Identify which cell holds the provided text, then report its (X, Y) central coordinate. 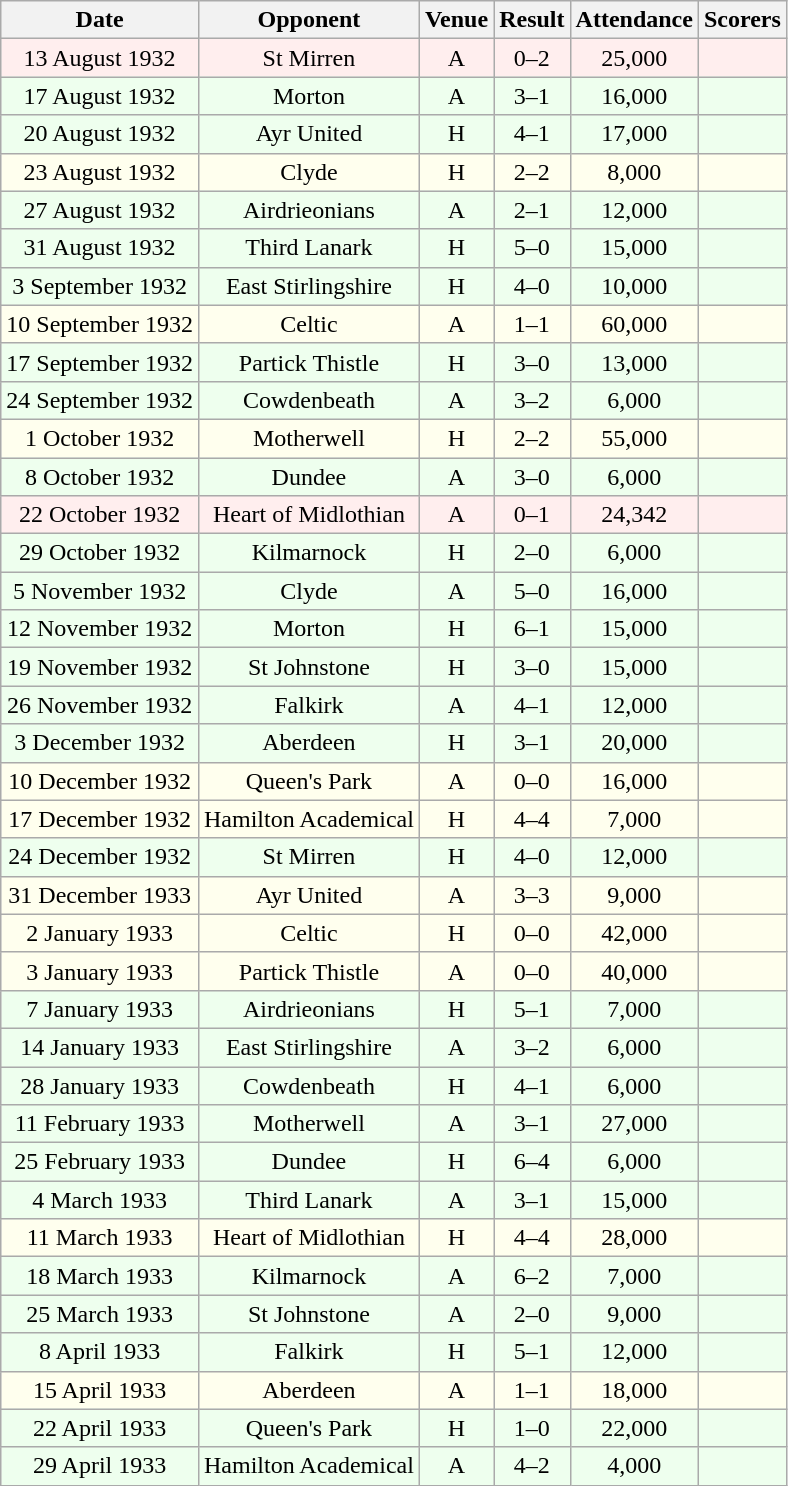
Date (100, 20)
27 August 1932 (100, 210)
25 March 1933 (100, 1314)
29 April 1933 (100, 1466)
8,000 (634, 172)
25,000 (634, 58)
1–0 (532, 1428)
Result (532, 20)
40,000 (634, 971)
17,000 (634, 134)
24,342 (634, 515)
2–1 (532, 210)
Venue (456, 20)
10,000 (634, 286)
3 September 1932 (100, 286)
24 September 1932 (100, 400)
4–2 (532, 1466)
29 October 1932 (100, 553)
10 December 1932 (100, 781)
42,000 (634, 933)
Opponent (308, 20)
13 August 1932 (100, 58)
60,000 (634, 324)
8 April 1933 (100, 1352)
22 October 1932 (100, 515)
28 January 1933 (100, 1085)
55,000 (634, 438)
10 September 1932 (100, 324)
Scorers (742, 20)
18,000 (634, 1390)
0–1 (532, 515)
23 August 1932 (100, 172)
18 March 1933 (100, 1276)
4 March 1933 (100, 1200)
12 November 1932 (100, 629)
17 September 1932 (100, 362)
17 August 1932 (100, 96)
22,000 (634, 1428)
20 August 1932 (100, 134)
4,000 (634, 1466)
26 November 1932 (100, 705)
28,000 (634, 1238)
8 October 1932 (100, 477)
11 February 1933 (100, 1124)
0–2 (532, 58)
6–1 (532, 629)
1 October 1932 (100, 438)
5 November 1932 (100, 591)
11 March 1933 (100, 1238)
24 December 1932 (100, 857)
6–4 (532, 1162)
Attendance (634, 20)
31 December 1933 (100, 895)
3 December 1932 (100, 743)
25 February 1933 (100, 1162)
19 November 1932 (100, 667)
2 January 1933 (100, 933)
13,000 (634, 362)
22 April 1933 (100, 1428)
17 December 1932 (100, 819)
6–2 (532, 1276)
7 January 1933 (100, 1009)
31 August 1932 (100, 248)
20,000 (634, 743)
27,000 (634, 1124)
3–3 (532, 895)
3 January 1933 (100, 971)
15 April 1933 (100, 1390)
14 January 1933 (100, 1047)
